Provide the [X, Y] coordinate of the cell's center where the given text is located.  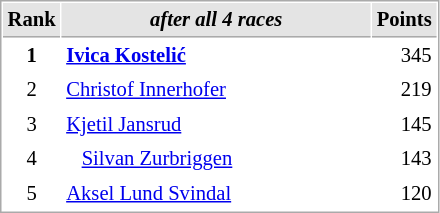
after all 4 races [216, 20]
2 [32, 90]
345 [404, 56]
Points [404, 20]
4 [32, 158]
Aksel Lund Svindal [216, 194]
Christof Innerhofer [216, 90]
145 [404, 124]
1 [32, 56]
Kjetil Jansrud [216, 124]
5 [32, 194]
Silvan Zurbriggen [216, 158]
143 [404, 158]
219 [404, 90]
Rank [32, 20]
Ivica Kostelić [216, 56]
3 [32, 124]
120 [404, 194]
